From the cell containing the given text, extract its center point as (x, y) coordinate. 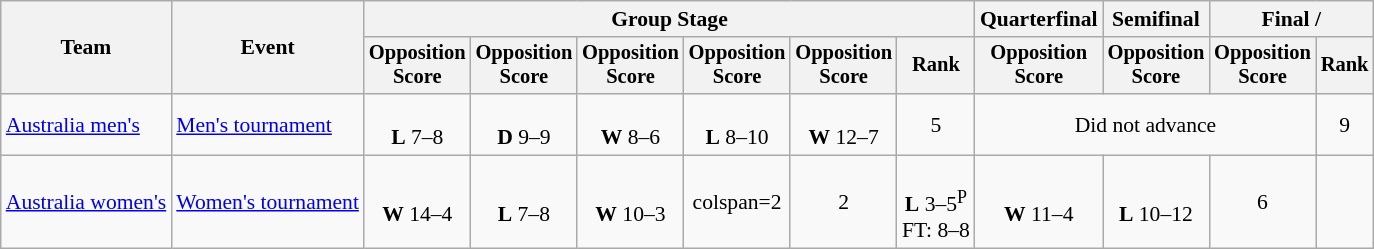
Final / (1291, 19)
L 3–5PFT: 8–8 (936, 202)
colspan=2 (738, 202)
5 (936, 124)
Event (268, 48)
9 (1345, 124)
L 10–12 (1156, 202)
W 14–4 (418, 202)
6 (1262, 202)
W 11–4 (1039, 202)
Did not advance (1146, 124)
W 8–6 (630, 124)
W 12–7 (844, 124)
Group Stage (670, 19)
D 9–9 (524, 124)
Team (86, 48)
Australia women's (86, 202)
W 10–3 (630, 202)
2 (844, 202)
Women's tournament (268, 202)
Semifinal (1156, 19)
Men's tournament (268, 124)
Quarterfinal (1039, 19)
Australia men's (86, 124)
L 8–10 (738, 124)
